Output the (x, y) coordinate of the center of the cell containing the given text.  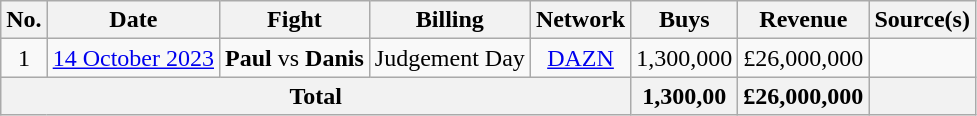
Revenue (804, 20)
Paul vs Danis (295, 58)
14 October 2023 (133, 58)
Source(s) (922, 20)
Total (316, 96)
Network (580, 20)
Buys (684, 20)
1,300,00 (684, 96)
Fight (295, 20)
Judgement Day (450, 58)
1 (24, 58)
1,300,000 (684, 58)
No. (24, 20)
Billing (450, 20)
DAZN (580, 58)
Date (133, 20)
